Detect which cell encompasses the target text, then output its [X, Y] center coordinate. 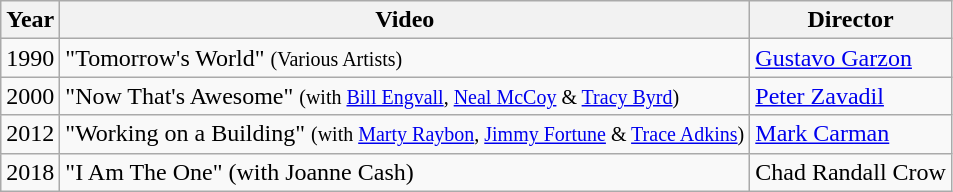
Director [851, 20]
Mark Carman [851, 134]
Video [405, 20]
2012 [30, 134]
"Tomorrow's World" (Various Artists) [405, 58]
"I Am The One" (with Joanne Cash) [405, 172]
"Now That's Awesome" (with Bill Engvall, Neal McCoy & Tracy Byrd) [405, 96]
1990 [30, 58]
Chad Randall Crow [851, 172]
Gustavo Garzon [851, 58]
"Working on a Building" (with Marty Raybon, Jimmy Fortune & Trace Adkins) [405, 134]
Year [30, 20]
Peter Zavadil [851, 96]
2018 [30, 172]
2000 [30, 96]
